Scan for the cell matching the given text and deliver its [x, y] coordinate at center. 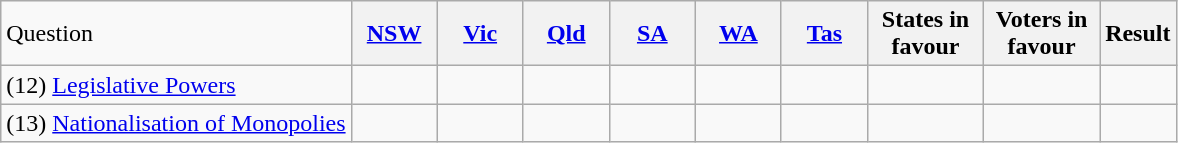
Result [1138, 34]
Vic [480, 34]
NSW [394, 34]
(12) Legislative Powers [176, 85]
(13) Nationalisation of Monopolies [176, 123]
States in favour [925, 34]
Voters in favour [1042, 34]
SA [652, 34]
WA [738, 34]
Question [176, 34]
Qld [566, 34]
Tas [824, 34]
